Provide the (X, Y) coordinate of the cell's center where the given text is located.  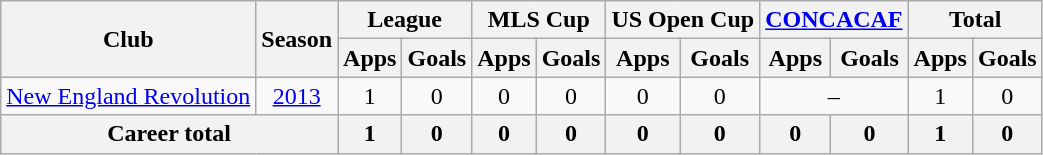
CONCACAF (834, 20)
New England Revolution (128, 96)
Club (128, 39)
– (834, 96)
2013 (297, 96)
MLS Cup (539, 20)
Season (297, 39)
Total (975, 20)
League (405, 20)
US Open Cup (683, 20)
Career total (170, 134)
